Determine the (X, Y) coordinate at the center of the cell enclosing the given text.  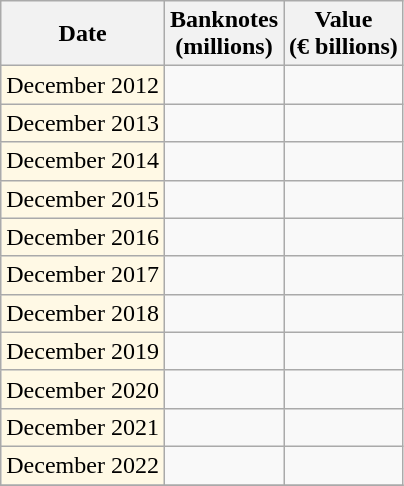
December 2018 (83, 313)
December 2014 (83, 161)
Date (83, 34)
December 2015 (83, 199)
December 2019 (83, 351)
December 2016 (83, 237)
December 2013 (83, 123)
Banknotes (millions) (224, 34)
December 2020 (83, 389)
December 2021 (83, 427)
December 2022 (83, 465)
Value (€ billions) (344, 34)
December 2017 (83, 275)
December 2012 (83, 85)
